Detect which cell encompasses the target text, then output its (x, y) center coordinate. 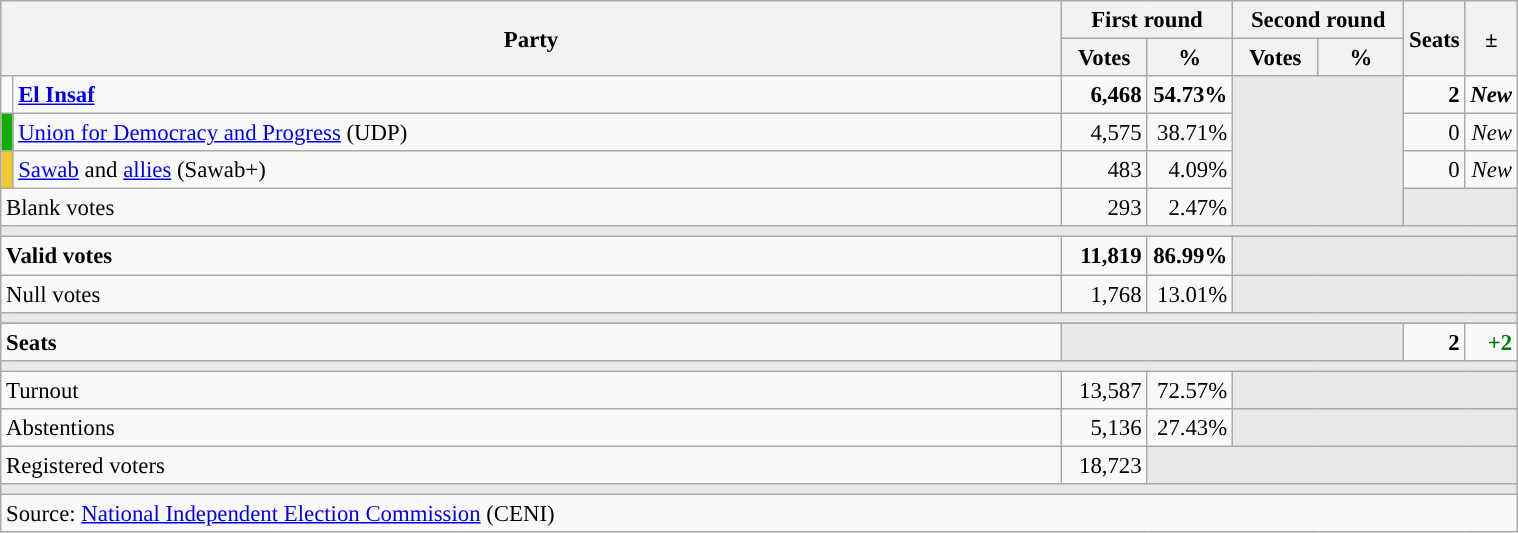
Turnout (532, 390)
27.43% (1190, 428)
Party (532, 38)
11,819 (1104, 256)
72.57% (1190, 390)
± (1491, 38)
Registered voters (532, 465)
Abstentions (532, 428)
5,136 (1104, 428)
Sawab and allies (Sawab+) (537, 170)
2.47% (1190, 208)
86.99% (1190, 256)
54.73% (1190, 95)
483 (1104, 170)
Valid votes (532, 256)
4.09% (1190, 170)
1,768 (1104, 294)
Second round (1318, 20)
6,468 (1104, 95)
13,587 (1104, 390)
18,723 (1104, 465)
4,575 (1104, 133)
Null votes (532, 294)
Blank votes (532, 208)
Union for Democracy and Progress (UDP) (537, 133)
13.01% (1190, 294)
+2 (1491, 342)
Source: National Independent Election Commission (CENI) (760, 513)
El Insaf (537, 95)
293 (1104, 208)
First round (1146, 20)
38.71% (1190, 133)
